Extract the [X, Y] coordinate from the center of the cell holding the provided text.  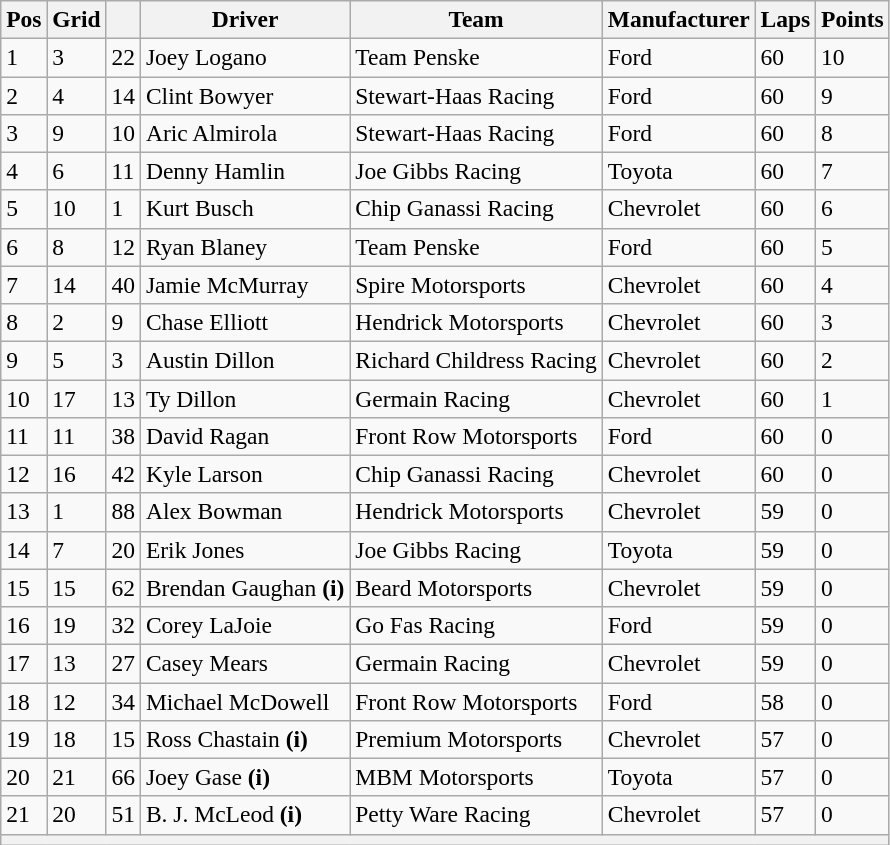
Points [853, 19]
B. J. McLeod (i) [244, 815]
Brendan Gaughan (i) [244, 588]
Richard Childress Racing [476, 360]
Kurt Busch [244, 209]
Chase Elliott [244, 322]
MBM Motorsports [476, 777]
Spire Motorsports [476, 285]
Go Fas Racing [476, 625]
Petty Ware Racing [476, 815]
Ty Dillon [244, 398]
Joey Gase (i) [244, 777]
Manufacturer [678, 19]
Joey Logano [244, 57]
66 [123, 777]
40 [123, 285]
32 [123, 625]
27 [123, 663]
Jamie McMurray [244, 285]
Ryan Blaney [244, 247]
Grid [76, 19]
38 [123, 436]
Clint Bowyer [244, 95]
Erik Jones [244, 550]
Austin Dillon [244, 360]
Team [476, 19]
Denny Hamlin [244, 171]
62 [123, 588]
Beard Motorsports [476, 588]
51 [123, 815]
88 [123, 512]
Laps [786, 19]
Driver [244, 19]
Kyle Larson [244, 474]
Casey Mears [244, 663]
22 [123, 57]
Pos [24, 19]
Alex Bowman [244, 512]
Premium Motorsports [476, 739]
Aric Almirola [244, 133]
Corey LaJoie [244, 625]
42 [123, 474]
Michael McDowell [244, 701]
David Ragan [244, 436]
34 [123, 701]
Ross Chastain (i) [244, 739]
58 [786, 701]
